Scan for the cell matching the given text and deliver its [X, Y] coordinate at center. 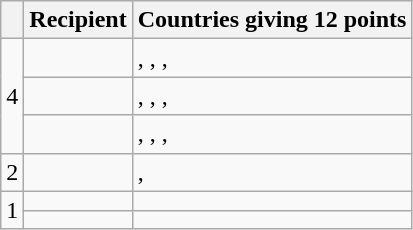
4 [12, 96]
2 [12, 172]
, [272, 172]
Countries giving 12 points [272, 20]
1 [12, 210]
Recipient [78, 20]
